Detect which cell encompasses the target text, then output its (X, Y) center coordinate. 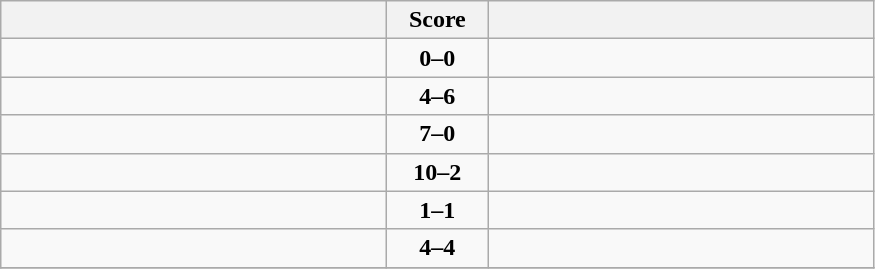
Score (438, 20)
7–0 (438, 134)
10–2 (438, 172)
4–4 (438, 248)
0–0 (438, 58)
4–6 (438, 96)
1–1 (438, 210)
